Output the (x, y) coordinate of the center of the cell containing the given text.  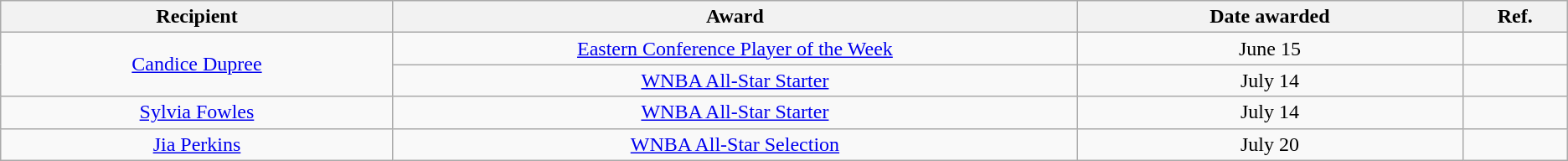
Sylvia Fowles (197, 112)
WNBA All-Star Selection (735, 144)
Recipient (197, 17)
June 15 (1270, 49)
July 20 (1270, 144)
Eastern Conference Player of the Week (735, 49)
Jia Perkins (197, 144)
Award (735, 17)
Date awarded (1270, 17)
Ref. (1514, 17)
Candice Dupree (197, 65)
